Determine the (x, y) coordinate at the center of the cell enclosing the given text.  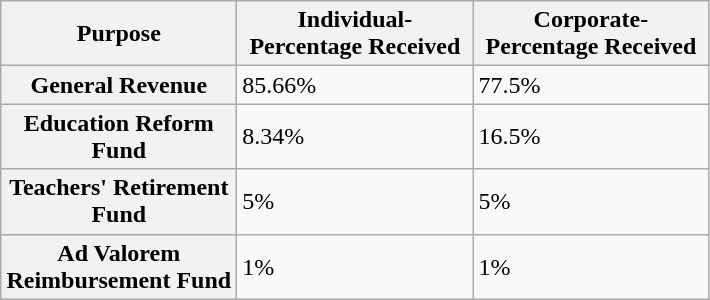
16.5% (591, 136)
Teachers' Retirement Fund (119, 202)
77.5% (591, 85)
85.66% (355, 85)
Individual-Percentage Received (355, 34)
General Revenue (119, 85)
Education Reform Fund (119, 136)
Purpose (119, 34)
8.34% (355, 136)
Corporate-Percentage Received (591, 34)
Ad Valorem Reimbursement Fund (119, 266)
